Return (x, y) of the center of cell containing provided text 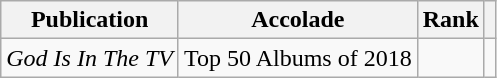
Publication (90, 20)
God Is In The TV (90, 58)
Top 50 Albums of 2018 (298, 58)
Rank (450, 20)
Accolade (298, 20)
